Find where the given text appears and provide that cell's center as [X, Y] coordinate. 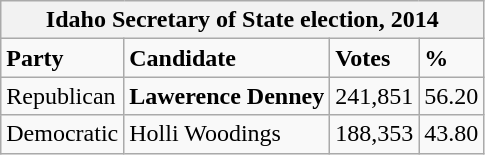
Republican [62, 96]
56.20 [452, 96]
Votes [374, 58]
43.80 [452, 134]
Idaho Secretary of State election, 2014 [242, 20]
Candidate [227, 58]
241,851 [374, 96]
Holli Woodings [227, 134]
Party [62, 58]
Democratic [62, 134]
188,353 [374, 134]
% [452, 58]
Lawerence Denney [227, 96]
